From the cell containing the given text, extract its center point as [x, y] coordinate. 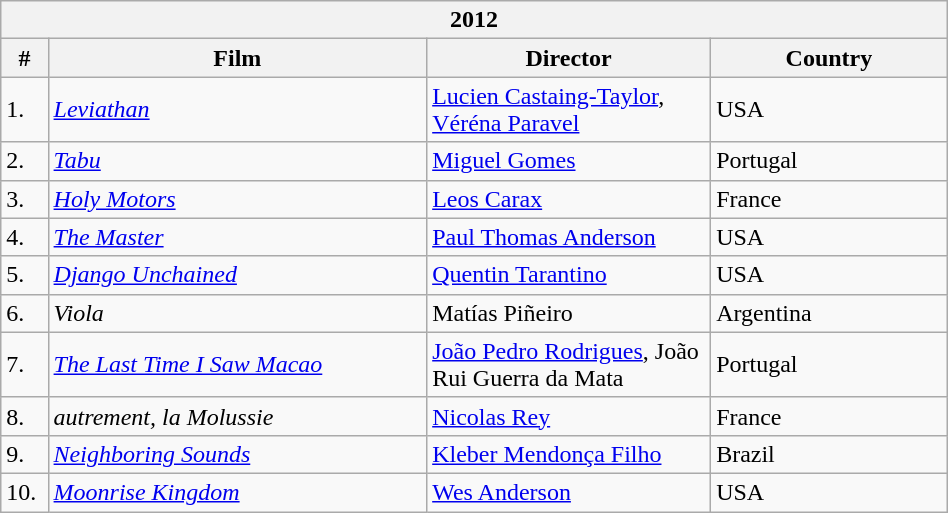
10. [24, 492]
7. [24, 364]
Holy Motors [238, 199]
The Master [238, 237]
Quentin Tarantino [569, 275]
6. [24, 313]
Director [569, 58]
Film [238, 58]
Paul Thomas Anderson [569, 237]
Kleber Mendonça Filho [569, 454]
4. [24, 237]
Brazil [830, 454]
autrement, la Molussie [238, 416]
5. [24, 275]
2012 [474, 20]
Leviathan [238, 110]
1. [24, 110]
Country [830, 58]
2. [24, 161]
Viola [238, 313]
Moonrise Kingdom [238, 492]
Tabu [238, 161]
The Last Time I Saw Macao [238, 364]
# [24, 58]
João Pedro Rodrigues, João Rui Guerra da Mata [569, 364]
Leos Carax [569, 199]
Miguel Gomes [569, 161]
Matías Piñeiro [569, 313]
8. [24, 416]
Django Unchained [238, 275]
9. [24, 454]
3. [24, 199]
Lucien Castaing-Taylor, Véréna Paravel [569, 110]
Argentina [830, 313]
Wes Anderson [569, 492]
Neighboring Sounds [238, 454]
Nicolas Rey [569, 416]
